Pinpoint the cell where the given text exists, returning its [x, y] midpoint coordinate. 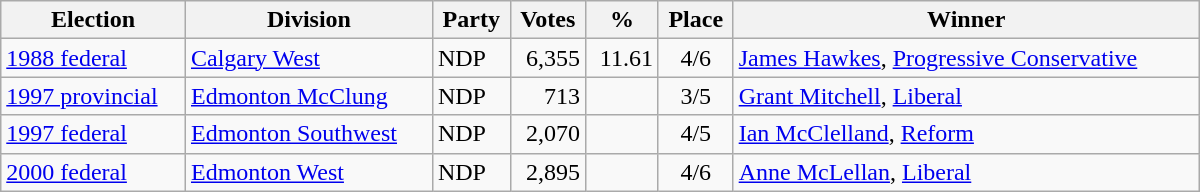
6,355 [548, 58]
11.61 [622, 58]
James Hawkes, Progressive Conservative [966, 58]
4/5 [696, 134]
Grant Mitchell, Liberal [966, 96]
Votes [548, 20]
713 [548, 96]
Ian McClelland, Reform [966, 134]
Party [471, 20]
2,895 [548, 172]
Election [94, 20]
1988 federal [94, 58]
1997 provincial [94, 96]
Edmonton West [308, 172]
3/5 [696, 96]
Edmonton Southwest [308, 134]
Anne McLellan, Liberal [966, 172]
Place [696, 20]
Division [308, 20]
2,070 [548, 134]
Winner [966, 20]
% [622, 20]
Calgary West [308, 58]
Edmonton McClung [308, 96]
2000 federal [94, 172]
1997 federal [94, 134]
